Scan for the cell matching the given text and deliver its [x, y] coordinate at center. 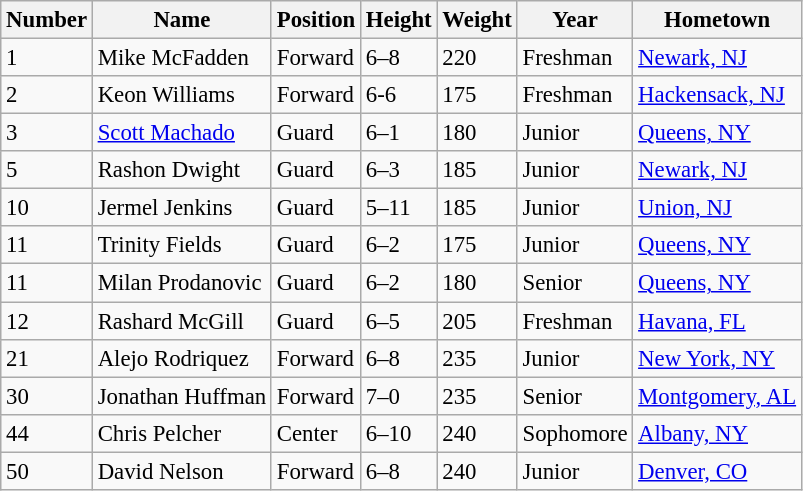
Hometown [718, 20]
Scott Machado [182, 133]
30 [47, 396]
New York, NY [718, 358]
Sophomore [575, 433]
Rashon Dwight [182, 170]
Trinity Fields [182, 245]
Montgomery, AL [718, 396]
5–11 [399, 208]
Milan Prodanovic [182, 283]
Center [316, 433]
Union, NJ [718, 208]
Name [182, 20]
6–3 [399, 170]
44 [47, 433]
6–10 [399, 433]
3 [47, 133]
Height [399, 20]
12 [47, 321]
Number [47, 20]
Havana, FL [718, 321]
220 [477, 58]
21 [47, 358]
Weight [477, 20]
Alejo Rodriquez [182, 358]
Chris Pelcher [182, 433]
6–5 [399, 321]
50 [47, 471]
David Nelson [182, 471]
Jermel Jenkins [182, 208]
Position [316, 20]
6–1 [399, 133]
Albany, NY [718, 433]
Jonathan Huffman [182, 396]
6-6 [399, 95]
Hackensack, NJ [718, 95]
Rashard McGill [182, 321]
Keon Williams [182, 95]
Denver, CO [718, 471]
205 [477, 321]
1 [47, 58]
7–0 [399, 396]
2 [47, 95]
Mike McFadden [182, 58]
5 [47, 170]
Year [575, 20]
10 [47, 208]
